Locate the cell with the specified text and output its [X, Y] center coordinate. 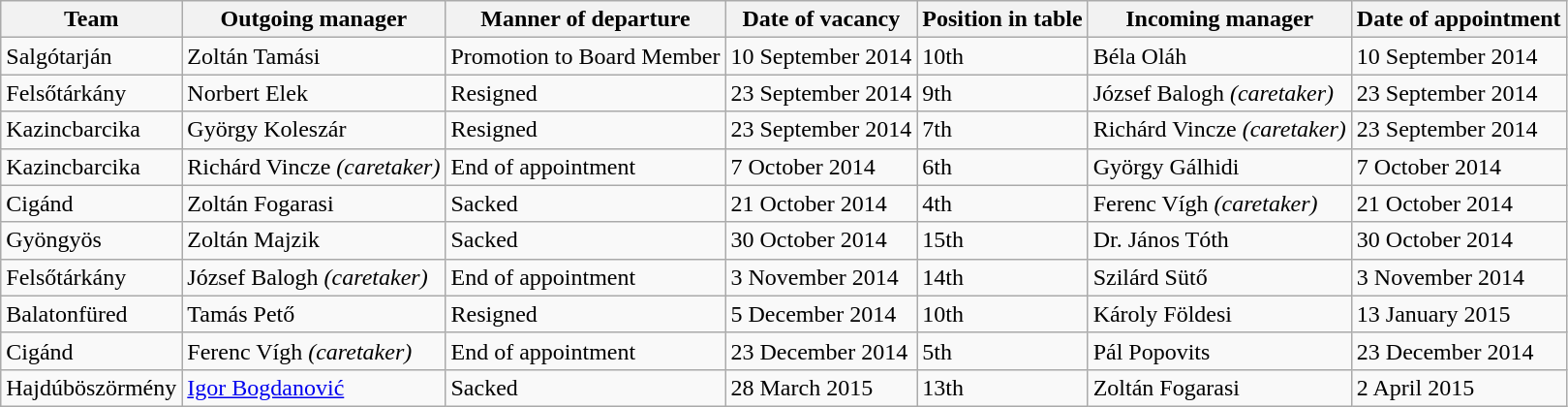
Incoming manager [1219, 19]
Salgótarján [91, 56]
Position in table [1002, 19]
13 January 2015 [1459, 314]
Outgoing manager [314, 19]
Gyöngyös [91, 240]
9th [1002, 93]
Dr. János Tóth [1219, 240]
Manner of departure [585, 19]
Pál Popovits [1219, 351]
Date of vacancy [821, 19]
Zoltán Majzik [314, 240]
Team [91, 19]
Promotion to Board Member [585, 56]
28 March 2015 [821, 388]
14th [1002, 277]
György Gálhidi [1219, 167]
Zoltán Tamási [314, 56]
Károly Földesi [1219, 314]
4th [1002, 203]
13th [1002, 388]
5th [1002, 351]
Balatonfüred [91, 314]
5 December 2014 [821, 314]
15th [1002, 240]
Date of appointment [1459, 19]
György Koleszár [314, 130]
Norbert Elek [314, 93]
Béla Oláh [1219, 56]
Szilárd Sütő [1219, 277]
6th [1002, 167]
Tamás Pető [314, 314]
Hajdúböszörmény [91, 388]
2 April 2015 [1459, 388]
7th [1002, 130]
Igor Bogdanović [314, 388]
